Capture the cell that displays the provided text and extract its (x, y) central coordinate. 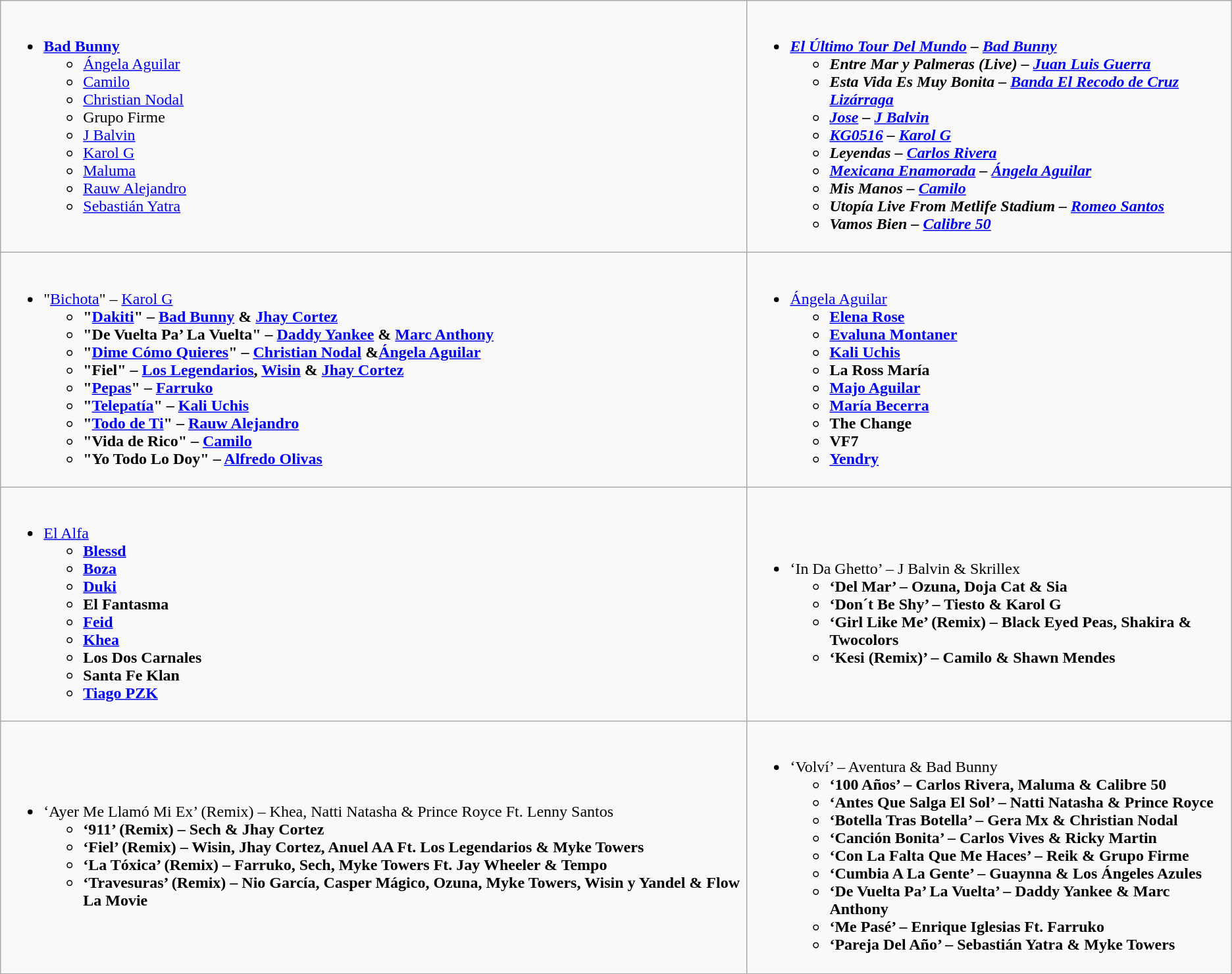
Bad BunnyÁngela AguilarCamiloChristian NodalGrupo FirmeJ BalvinKarol GMalumaRauw AlejandroSebastián Yatra (374, 126)
El AlfaBlessdBozaDukiEl FantasmaFeidKheaLos Dos CarnalesSanta Fe KlanTiago PZK (374, 604)
Ángela AguilarElena RoseEvaluna MontanerKali UchisLa Ross MaríaMajo AguilarMaría BecerraThe ChangeVF7Yendry (989, 370)
